Extract the [x, y] coordinate from the center of the cell holding the provided text.  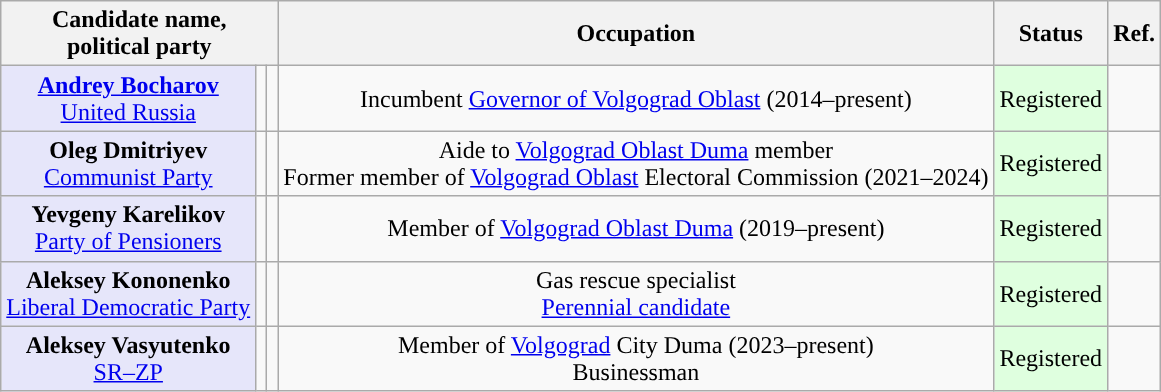
Status [1051, 34]
Incumbent Governor of Volgograd Oblast (2014–present) [636, 98]
Ref. [1134, 34]
Aide to Volgograd Oblast Duma memberFormer member of Volgograd Oblast Electoral Commission (2021–2024) [636, 164]
Yevgeny KarelikovParty of Pensioners [128, 228]
Candidate name,political party [140, 34]
Occupation [636, 34]
Member of Volgograd Oblast Duma (2019–present) [636, 228]
Aleksey KononenkoLiberal Democratic Party [128, 294]
Aleksey VasyutenkoSR–ZP [128, 358]
Andrey BocharovUnited Russia [128, 98]
Oleg DmitriyevCommunist Party [128, 164]
Gas rescue specialistPerennial candidate [636, 294]
Member of Volgograd City Duma (2023–present)Businessman [636, 358]
